From the cell containing the given text, extract its center point as (X, Y) coordinate. 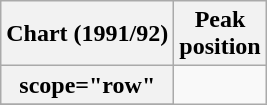
Chart (1991/92) (88, 34)
Peakposition (220, 34)
scope="row" (88, 85)
